Scan for the cell matching the given text and deliver its [x, y] coordinate at center. 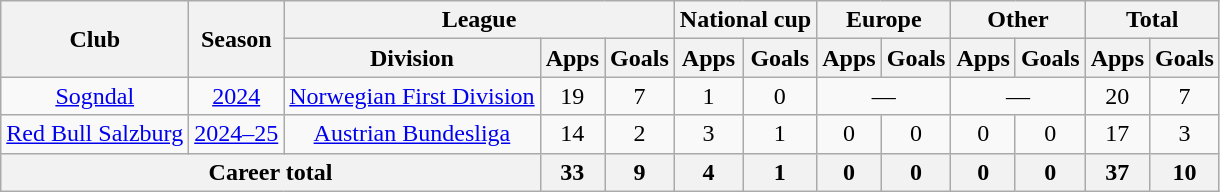
Season [236, 39]
Division [412, 58]
2 [640, 134]
2024–25 [236, 134]
2024 [236, 96]
National cup [745, 20]
League [480, 20]
33 [572, 172]
Norwegian First Division [412, 96]
14 [572, 134]
19 [572, 96]
Other [1018, 20]
Europe [884, 20]
Total [1152, 20]
Austrian Bundesliga [412, 134]
Sogndal [95, 96]
Club [95, 39]
Red Bull Salzburg [95, 134]
Career total [270, 172]
20 [1117, 96]
4 [708, 172]
9 [640, 172]
17 [1117, 134]
37 [1117, 172]
10 [1185, 172]
